Identify which cell holds the provided text, then report its [X, Y] central coordinate. 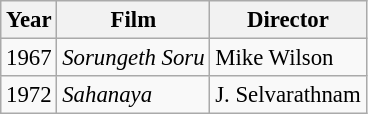
Mike Wilson [288, 58]
J. Selvarathnam [288, 95]
Sahanaya [134, 95]
Director [288, 20]
Year [29, 20]
1967 [29, 58]
Sorungeth Soru [134, 58]
1972 [29, 95]
Film [134, 20]
